Locate the cell with the specified text and output its [x, y] center coordinate. 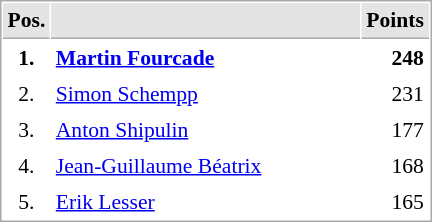
Jean-Guillaume Béatrix [206, 165]
165 [396, 201]
177 [396, 129]
Simon Schempp [206, 93]
231 [396, 93]
Erik Lesser [206, 201]
2. [26, 93]
3. [26, 129]
4. [26, 165]
168 [396, 165]
Pos. [26, 21]
1. [26, 57]
5. [26, 201]
Martin Fourcade [206, 57]
Points [396, 21]
248 [396, 57]
Anton Shipulin [206, 129]
